Output the [X, Y] coordinate of the center of the cell containing the given text.  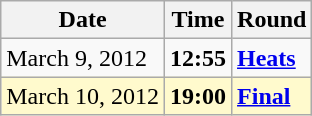
12:55 [198, 58]
Heats [272, 58]
Time [198, 20]
Round [272, 20]
Final [272, 96]
March 10, 2012 [83, 96]
19:00 [198, 96]
Date [83, 20]
March 9, 2012 [83, 58]
